Provide the [X, Y] coordinate of the cell's center where the given text is located.  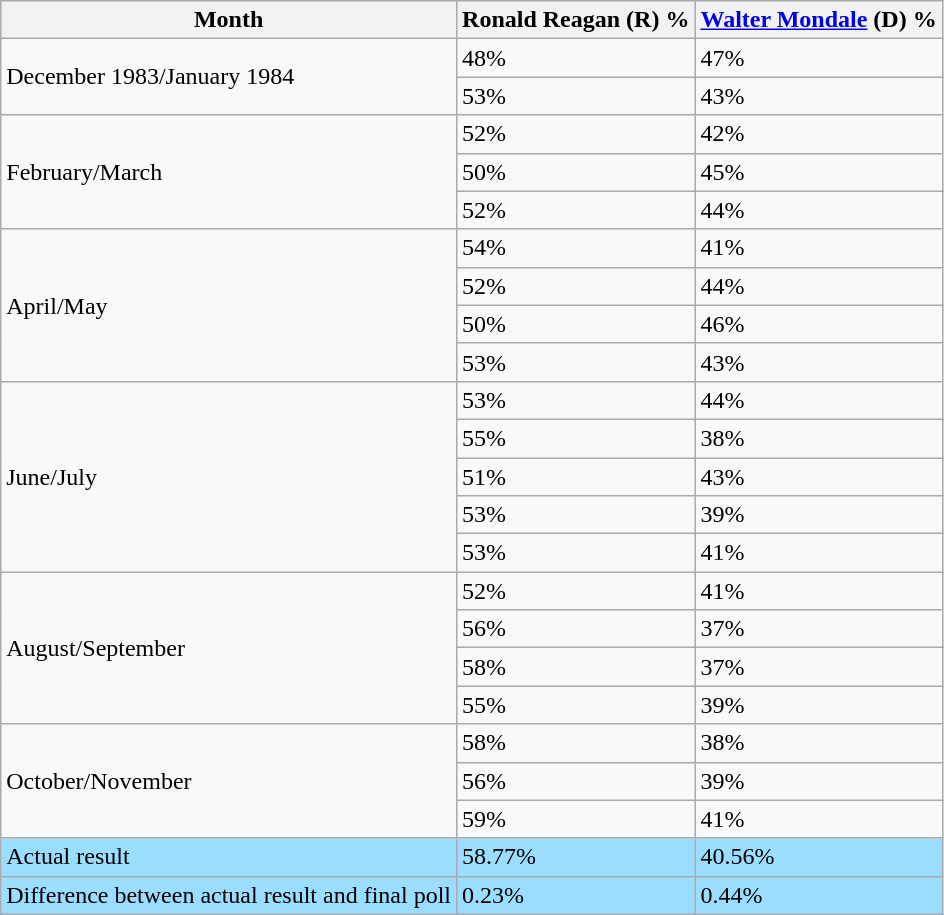
47% [818, 58]
Month [229, 20]
0.44% [818, 895]
Ronald Reagan (R) % [576, 20]
April/May [229, 305]
48% [576, 58]
59% [576, 819]
August/September [229, 648]
Difference between actual result and final poll [229, 895]
0.23% [576, 895]
Actual result [229, 857]
June/July [229, 476]
45% [818, 172]
40.56% [818, 857]
51% [576, 477]
54% [576, 248]
46% [818, 324]
October/November [229, 781]
December 1983/January 1984 [229, 77]
February/March [229, 172]
Walter Mondale (D) % [818, 20]
42% [818, 134]
58.77% [576, 857]
